Return the [x, y] coordinate for the center point of the cell that contains the specified text.  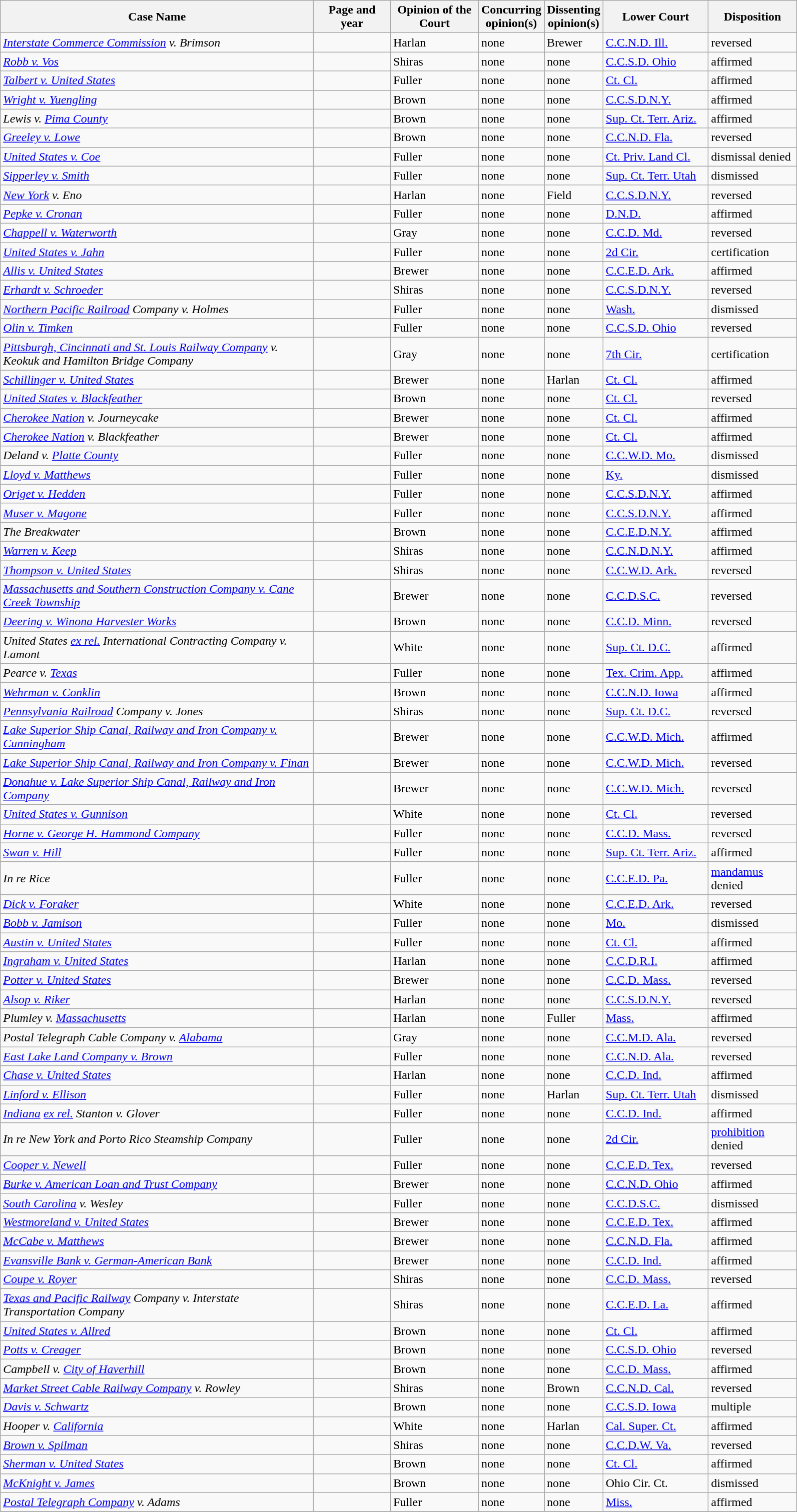
C.C.D. Minn. [655, 622]
Ohio Cir. Ct. [655, 1483]
Wright v. Yuengling [157, 100]
Robb v. Vos [157, 62]
Postal Telegraph Company v. Adams [157, 1502]
United States v. Gunnison [157, 814]
C.C.E.D. La. [655, 1305]
C.C.D. Md. [655, 233]
Cal. Super. Ct. [655, 1426]
mandamus denied [752, 878]
Alsop v. Riker [157, 999]
Dissenting opinion(s) [574, 17]
Ky. [655, 475]
Bobb v. Jamison [157, 923]
Lewis v. Pima County [157, 119]
Origet v. Hedden [157, 494]
Disposition [752, 17]
Postal Telegraph Cable Company v. Alabama [157, 1037]
Deering v. Winona Harvester Works [157, 622]
multiple [752, 1407]
Davis v. Schwartz [157, 1407]
Linford v. Ellison [157, 1094]
Pennsylvania Railroad Company v. Jones [157, 711]
C.C.M.D. Ala. [655, 1037]
D.N.D. [655, 214]
Warren v. Keep [157, 551]
The Breakwater [157, 532]
South Carolina v. Wesley [157, 1203]
Wehrman v. Conklin [157, 692]
Deland v. Platte County [157, 456]
prohibition denied [752, 1139]
Lake Superior Ship Canal, Railway and Iron Company v. Cunningham [157, 737]
Sipperley v. Smith [157, 176]
In re Rice [157, 878]
Opinion of the Court [434, 17]
Ingraham v. United States [157, 961]
Page and year [352, 17]
Northern Pacific Railroad Company v. Holmes [157, 309]
Talbert v. United States [157, 81]
C.C.N.D. Ohio [655, 1184]
Campbell v. City of Haverhill [157, 1369]
Swan v. Hill [157, 852]
Westmoreland v. United States [157, 1222]
Donahue v. Lake Superior Ship Canal, Railway and Iron Company [157, 788]
Interstate Commerce Commission v. Brimson [157, 43]
Texas and Pacific Railway Company v. Interstate Transportation Company [157, 1305]
Evansville Bank v. German-American Bank [157, 1260]
Case Name [157, 17]
United States v. Jahn [157, 252]
Field [574, 195]
Dick v. Foraker [157, 904]
United States v. Blackfeather [157, 399]
Lower Court [655, 17]
United States v. Allred [157, 1331]
Pearce v. Texas [157, 673]
Pittsburgh, Cincinnati and St. Louis Railway Company v. Keokuk and Hamilton Bridge Company [157, 354]
Wash. [655, 309]
Muser v. Magone [157, 513]
Lloyd v. Matthews [157, 475]
C.C.D.W. Va. [655, 1445]
Pepke v. Cronan [157, 214]
Massachusetts and Southern Construction Company v. Cane Creek Township [157, 596]
Erhardt v. Schroeder [157, 290]
Indiana ex rel. Stanton v. Glover [157, 1113]
Potter v. United States [157, 980]
Coupe v. Royer [157, 1279]
Cherokee Nation v. Journeycake [157, 418]
Brown v. Spilman [157, 1445]
7th Cir. [655, 354]
Chase v. United States [157, 1075]
Lake Superior Ship Canal, Railway and Iron Company v. Finan [157, 763]
Concurring opinion(s) [511, 17]
Burke v. American Loan and Trust Company [157, 1184]
C.C.E.D. Pa. [655, 878]
Plumley v. Massachusetts [157, 1018]
United States v. Coe [157, 157]
McKnight v. James [157, 1483]
Miss. [655, 1502]
Cherokee Nation v. Blackfeather [157, 437]
New York v. Eno [157, 195]
Horne v. George H. Hammond Company [157, 833]
East Lake Land Company v. Brown [157, 1056]
Tex. Crim. App. [655, 673]
Austin v. United States [157, 942]
Mass. [655, 1018]
C.C.N.D. Cal. [655, 1388]
Hooper v. California [157, 1426]
C.C.E.D.N.Y. [655, 532]
C.C.W.D. Mo. [655, 456]
Schillinger v. United States [157, 380]
Greeley v. Lowe [157, 138]
Mo. [655, 923]
C.C.S.D. Iowa [655, 1407]
C.C.N.D. Ala. [655, 1056]
Cooper v. Newell [157, 1165]
McCabe v. Matthews [157, 1241]
C.C.W.D. Ark. [655, 570]
Chappell v. Waterworth [157, 233]
C.C.D.R.I. [655, 961]
Olin v. Timken [157, 328]
C.C.N.D.N.Y. [655, 551]
Sherman v. United States [157, 1464]
Market Street Cable Railway Company v. Rowley [157, 1388]
Allis v. United States [157, 271]
Thompson v. United States [157, 570]
In re New York and Porto Rico Steamship Company [157, 1139]
C.C.N.D. Iowa [655, 692]
dismissal denied [752, 157]
C.C.N.D. Ill. [655, 43]
United States ex rel. International Contracting Company v. Lamont [157, 647]
Ct. Priv. Land Cl. [655, 157]
Potts v. Creager [157, 1350]
